Pinpoint the cell where the given text exists, returning its (X, Y) midpoint coordinate. 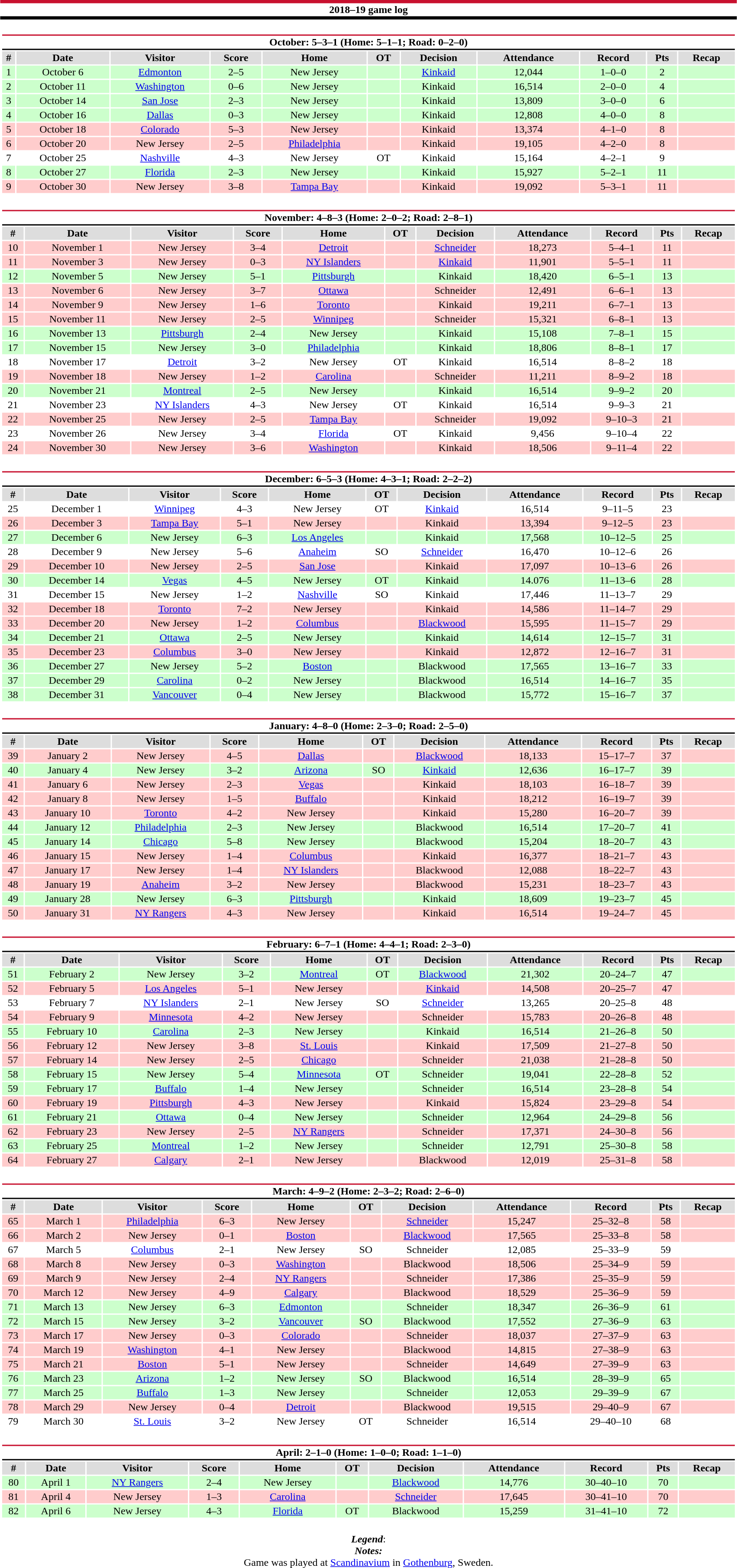
74 (13, 1350)
17,446 (535, 595)
11–14–7 (617, 609)
11–13–7 (617, 595)
14,649 (521, 1364)
23–28–8 (618, 1089)
18,347 (521, 1307)
March 12 (63, 1292)
15,164 (528, 158)
15,321 (543, 319)
42 (13, 799)
7 (9, 158)
14,614 (535, 637)
27 (13, 538)
January 2 (68, 756)
81 (13, 1497)
October 16 (63, 115)
2018–19 game log (368, 10)
17,371 (535, 1131)
5–2 (244, 666)
January 15 (68, 856)
December 20 (76, 623)
November 25 (77, 419)
29–39–9 (611, 1393)
20–24–7 (618, 974)
December 14 (76, 580)
February: 6–7–1 (Home: 4–4–1; Road: 2–3–0) (368, 945)
13,394 (535, 523)
March 1 (63, 1221)
December 23 (76, 652)
March 23 (63, 1378)
12,044 (528, 72)
4–1–0 (613, 130)
7–8–1 (622, 333)
17,386 (521, 1279)
March 19 (63, 1350)
March 5 (63, 1250)
5–6 (244, 552)
29–40–9 (611, 1407)
19,041 (535, 1074)
November 11 (77, 319)
5–8 (235, 842)
12,088 (533, 870)
15,927 (528, 172)
40 (13, 770)
March 25 (63, 1393)
3–7 (258, 291)
December 3 (76, 523)
15,595 (535, 623)
December: 6–5–3 (Home: 4–3–1; Road: 2–2–2) (368, 479)
0–6 (236, 86)
16 (13, 333)
15–16–7 (617, 695)
12 (13, 276)
November 18 (77, 377)
November 5 (77, 276)
20–26–8 (618, 1017)
25–35–9 (611, 1279)
15,824 (535, 1103)
14,776 (514, 1482)
29–40–10 (611, 1422)
January 17 (68, 870)
March 13 (63, 1307)
78 (13, 1407)
14,815 (521, 1350)
12,636 (533, 770)
79 (13, 1422)
28–39–9 (611, 1378)
16–17–7 (617, 770)
27–39–9 (611, 1364)
18,133 (533, 756)
December 29 (76, 681)
March 8 (63, 1264)
38 (13, 695)
October 6 (63, 72)
1–6 (258, 305)
21–26–8 (618, 1032)
5–4 (247, 1074)
5–3 (236, 130)
15,783 (535, 1017)
51 (13, 974)
December 31 (76, 695)
March 9 (63, 1279)
9–10–4 (622, 434)
February 19 (72, 1103)
80 (13, 1482)
18,273 (543, 247)
8–9–2 (622, 377)
November 3 (77, 262)
46 (13, 856)
69 (13, 1279)
April 4 (56, 1497)
25–36–9 (611, 1292)
9–10–3 (622, 419)
November 15 (77, 348)
62 (13, 1131)
October 18 (63, 130)
February 15 (72, 1074)
6–5–1 (622, 276)
16–20–7 (617, 813)
December 9 (76, 552)
April 6 (56, 1511)
24 (13, 448)
4–1 (227, 1350)
14,508 (535, 988)
5–4–1 (622, 247)
November 21 (77, 390)
15,108 (543, 333)
9–9–3 (622, 405)
13,265 (535, 1003)
27–37–9 (611, 1336)
24–30–8 (618, 1131)
11,901 (543, 262)
19 (13, 377)
March: 4–9–2 (Home: 2–3–2; Road: 2–6–0) (368, 1191)
77 (13, 1393)
0–1 (227, 1235)
18–21–7 (617, 856)
February 2 (72, 974)
January 8 (68, 799)
16–18–7 (617, 785)
25–33–8 (611, 1235)
8–8–2 (622, 362)
4–0–0 (613, 115)
12–15–7 (617, 637)
15,259 (514, 1511)
October: 5–3–1 (Home: 5–1–1; Road: 0–2–0) (368, 42)
20–25–7 (618, 988)
22–28–8 (618, 1074)
October 25 (63, 158)
7–2 (244, 609)
6–8–1 (622, 319)
March 17 (63, 1336)
17,509 (535, 1045)
1 (9, 72)
5–3–1 (613, 187)
18,529 (521, 1292)
13–16–7 (617, 666)
October 11 (63, 86)
19–23–7 (617, 899)
24–29–8 (618, 1117)
16,470 (535, 552)
December 18 (76, 609)
12,808 (528, 115)
60 (13, 1103)
October 27 (63, 172)
64 (13, 1160)
30 (13, 580)
November 13 (77, 333)
34 (13, 637)
March 15 (63, 1321)
14 (13, 305)
12,872 (535, 652)
November: 4–8–3 (Home: 2–0–2; Road: 2–8–1) (368, 218)
November 9 (77, 305)
February 12 (72, 1045)
14–16–7 (617, 681)
25–30–8 (618, 1146)
15,772 (535, 695)
18,037 (521, 1336)
15,247 (521, 1221)
8–8–1 (622, 348)
9–12–5 (617, 523)
26–36–9 (611, 1307)
53 (13, 1003)
12,964 (535, 1117)
18,609 (533, 899)
January 14 (68, 842)
4–2–1 (613, 158)
January: 4–8–0 (Home: 2–3–0; Road: 2–5–0) (368, 726)
18,806 (543, 348)
30–40–10 (606, 1482)
9,456 (543, 434)
14,586 (535, 609)
17,645 (514, 1497)
19,211 (543, 305)
55 (13, 1032)
25–33–9 (611, 1250)
October 20 (63, 143)
15–17–7 (617, 756)
15,231 (533, 884)
3–6 (258, 448)
76 (13, 1378)
25–31–8 (618, 1160)
25–32–8 (611, 1221)
18–20–7 (617, 842)
17,097 (535, 566)
2–0–0 (613, 86)
February 14 (72, 1060)
12,791 (535, 1146)
December 15 (76, 595)
13,809 (528, 101)
27–38–9 (611, 1350)
9–11–5 (617, 509)
February 17 (72, 1089)
10–13–6 (617, 566)
December 1 (76, 509)
January 4 (68, 770)
9–11–4 (622, 448)
21,302 (535, 974)
14.076 (535, 580)
11–15–7 (617, 623)
February 9 (72, 1017)
71 (13, 1307)
February 10 (72, 1032)
36 (13, 666)
11,211 (543, 377)
16–19–7 (617, 799)
17–20–7 (617, 827)
November 1 (77, 247)
December 21 (76, 637)
April 1 (56, 1482)
November 30 (77, 448)
12,085 (521, 1250)
73 (13, 1336)
13,374 (528, 130)
February 5 (72, 988)
31–41–10 (606, 1511)
12,491 (543, 291)
17,568 (535, 538)
15,204 (533, 842)
10 (13, 247)
57 (13, 1060)
82 (13, 1511)
January 6 (68, 785)
20–25–8 (618, 1003)
18,212 (533, 799)
January 28 (68, 899)
23–29–8 (618, 1103)
November 17 (77, 362)
3 (9, 101)
November 23 (77, 405)
0–2 (244, 681)
March 21 (63, 1364)
February 21 (72, 1117)
10–12–5 (617, 538)
49 (13, 899)
18,420 (543, 276)
12,019 (535, 1160)
17,552 (521, 1321)
18–23–7 (617, 884)
1–0–0 (613, 72)
75 (13, 1364)
January 12 (68, 827)
January 19 (68, 884)
18–22–7 (617, 870)
6–6–1 (622, 291)
21–27–8 (618, 1045)
4–2–0 (613, 143)
November 26 (77, 434)
66 (13, 1235)
March 29 (63, 1407)
November 6 (77, 291)
4–9 (227, 1292)
1–5 (235, 799)
5–2–1 (613, 172)
19,105 (528, 143)
5 (9, 130)
11–13–6 (617, 580)
30–41–10 (606, 1497)
18,103 (533, 785)
3–0–0 (613, 101)
32 (13, 609)
March 2 (63, 1235)
10–12–6 (617, 552)
5–5–1 (622, 262)
January 10 (68, 813)
44 (13, 827)
January 31 (68, 913)
October 14 (63, 101)
February 25 (72, 1146)
19–24–7 (617, 913)
12–16–7 (617, 652)
February 27 (72, 1160)
16,377 (533, 856)
9–9–2 (622, 390)
February 23 (72, 1131)
21–28–8 (618, 1060)
April: 2–1–0 (Home: 1–0–0; Road: 1–1–0) (368, 1452)
19,515 (521, 1407)
15,280 (533, 813)
December 27 (76, 666)
December 10 (76, 566)
February 7 (72, 1003)
6–7–1 (622, 305)
October 30 (63, 187)
December 6 (76, 538)
March 30 (63, 1422)
12,053 (521, 1393)
27–36–9 (611, 1321)
21,038 (535, 1060)
25–34–9 (611, 1264)
